For the text-containing cell, return its midpoint in (x, y) coordinate format. 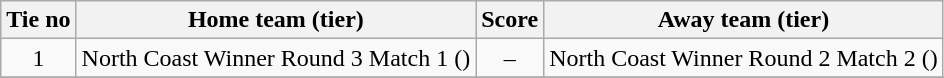
Tie no (38, 20)
North Coast Winner Round 2 Match 2 () (744, 58)
Away team (tier) (744, 20)
Score (510, 20)
1 (38, 58)
North Coast Winner Round 3 Match 1 () (276, 58)
– (510, 58)
Home team (tier) (276, 20)
